From the cell containing the given text, extract its center point as [x, y] coordinate. 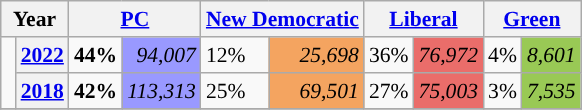
36% [389, 55]
New Democratic [282, 19]
25,698 [316, 55]
Year [34, 19]
42% [96, 91]
44% [96, 55]
Liberal [424, 19]
2022 [42, 55]
75,003 [448, 91]
76,972 [448, 55]
8,601 [552, 55]
Green [532, 19]
7,535 [552, 91]
2018 [42, 91]
25% [235, 91]
27% [389, 91]
4% [502, 55]
113,313 [162, 91]
3% [502, 91]
94,007 [162, 55]
12% [235, 55]
69,501 [316, 91]
PC [135, 19]
